Scan for the cell matching the given text and deliver its [x, y] coordinate at center. 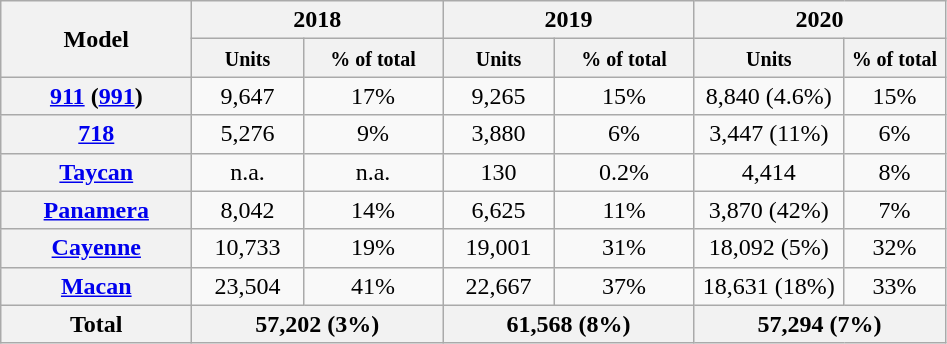
10,733 [248, 248]
37% [624, 286]
2020 [820, 20]
2019 [568, 20]
3,880 [498, 134]
0.2% [624, 172]
11% [624, 210]
41% [373, 286]
9,265 [498, 96]
Macan [96, 286]
718 [96, 134]
6,625 [498, 210]
3,870 (42%) [769, 210]
33% [894, 286]
Panamera [96, 210]
5,276 [248, 134]
57,202 (3%) [318, 324]
8% [894, 172]
3,447 (11%) [769, 134]
7% [894, 210]
18,092 (5%) [769, 248]
19,001 [498, 248]
Taycan [96, 172]
57,294 (7%) [820, 324]
61,568 (8%) [568, 324]
911 (991) [96, 96]
8,042 [248, 210]
2018 [318, 20]
9,647 [248, 96]
14% [373, 210]
17% [373, 96]
4,414 [769, 172]
18,631 (18%) [769, 286]
32% [894, 248]
8,840 (4.6%) [769, 96]
22,667 [498, 286]
9% [373, 134]
Total [96, 324]
31% [624, 248]
19% [373, 248]
Model [96, 39]
Cayenne [96, 248]
130 [498, 172]
23,504 [248, 286]
